From the cell containing the given text, extract its center point as (X, Y) coordinate. 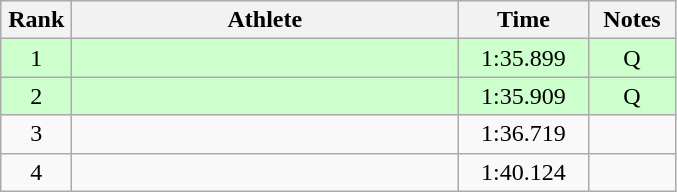
1:35.909 (524, 96)
1 (36, 58)
3 (36, 134)
Rank (36, 20)
4 (36, 172)
Time (524, 20)
1:35.899 (524, 58)
1:36.719 (524, 134)
2 (36, 96)
Notes (632, 20)
Athlete (265, 20)
1:40.124 (524, 172)
